Return the (x, y) coordinate for the center point of the cell that contains the specified text.  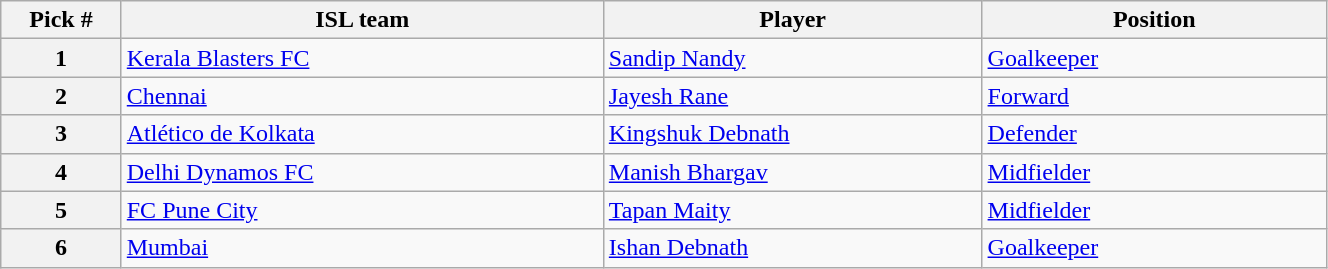
Kerala Blasters FC (362, 58)
Manish Bhargav (792, 172)
ISL team (362, 20)
Forward (1154, 96)
Tapan Maity (792, 210)
3 (61, 134)
2 (61, 96)
Defender (1154, 134)
FC Pune City (362, 210)
Chennai (362, 96)
Delhi Dynamos FC (362, 172)
Atlético de Kolkata (362, 134)
Ishan Debnath (792, 248)
Position (1154, 20)
Sandip Nandy (792, 58)
1 (61, 58)
Player (792, 20)
5 (61, 210)
Pick # (61, 20)
6 (61, 248)
4 (61, 172)
Kingshuk Debnath (792, 134)
Jayesh Rane (792, 96)
Mumbai (362, 248)
